Provide the [X, Y] coordinate of the cell's center where the given text is located.  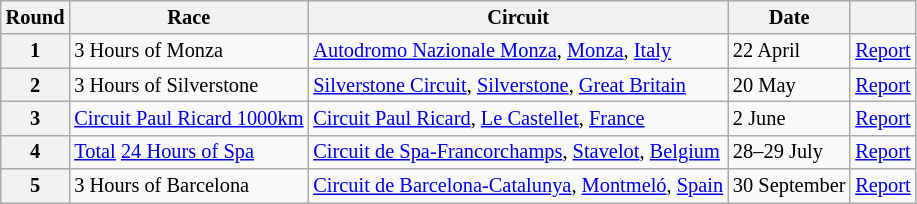
2 [36, 85]
30 September [789, 186]
Silverstone Circuit, Silverstone, Great Britain [518, 85]
Circuit [518, 17]
3 Hours of Silverstone [188, 85]
3 [36, 118]
4 [36, 152]
Round [36, 17]
Circuit Paul Ricard 1000km [188, 118]
20 May [789, 85]
28–29 July [789, 152]
3 Hours of Barcelona [188, 186]
Total 24 Hours of Spa [188, 152]
1 [36, 51]
Circuit de Barcelona-Catalunya, Montmeló, Spain [518, 186]
Race [188, 17]
22 April [789, 51]
Autodromo Nazionale Monza, Monza, Italy [518, 51]
Circuit Paul Ricard, Le Castellet, France [518, 118]
Date [789, 17]
2 June [789, 118]
Circuit de Spa-Francorchamps, Stavelot, Belgium [518, 152]
3 Hours of Monza [188, 51]
5 [36, 186]
